Output the (X, Y) coordinate of the center of the cell containing the given text.  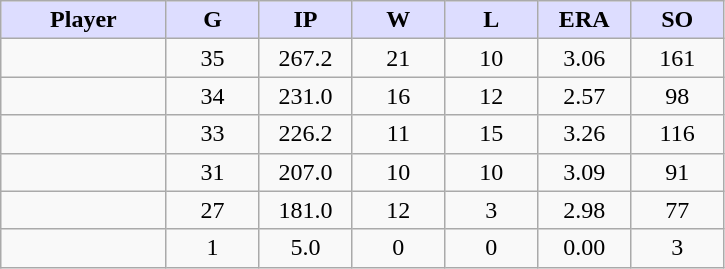
L (492, 20)
226.2 (306, 134)
11 (398, 134)
34 (212, 96)
3.26 (584, 134)
181.0 (306, 210)
161 (678, 58)
21 (398, 58)
35 (212, 58)
3.06 (584, 58)
98 (678, 96)
IP (306, 20)
15 (492, 134)
W (398, 20)
31 (212, 172)
77 (678, 210)
2.98 (584, 210)
2.57 (584, 96)
ERA (584, 20)
1 (212, 248)
0.00 (584, 248)
G (212, 20)
33 (212, 134)
91 (678, 172)
Player (84, 20)
231.0 (306, 96)
27 (212, 210)
5.0 (306, 248)
207.0 (306, 172)
16 (398, 96)
SO (678, 20)
3.09 (584, 172)
267.2 (306, 58)
116 (678, 134)
